For the text-containing cell, return its midpoint in [X, Y] coordinate format. 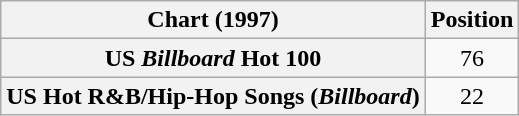
Position [472, 20]
US Hot R&B/Hip-Hop Songs (Billboard) [213, 96]
22 [472, 96]
Chart (1997) [213, 20]
US Billboard Hot 100 [213, 58]
76 [472, 58]
